Output the [X, Y] coordinate of the center of the cell containing the given text.  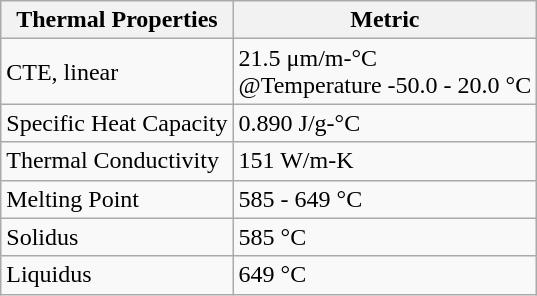
CTE, linear [117, 72]
585 - 649 °C [385, 199]
Thermal Properties [117, 20]
Melting Point [117, 199]
Metric [385, 20]
Solidus [117, 237]
0.890 J/g-°C [385, 123]
21.5 μm/m-°C@Temperature -50.0 - 20.0 °C [385, 72]
585 °C [385, 237]
Thermal Conductivity [117, 161]
Specific Heat Capacity [117, 123]
Liquidus [117, 275]
649 °C [385, 275]
151 W/m-K [385, 161]
